Detect which cell encompasses the target text, then output its (x, y) center coordinate. 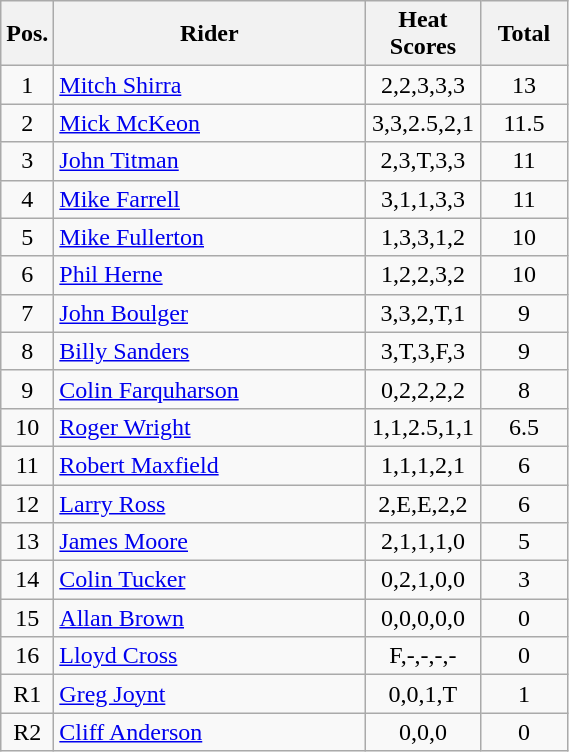
John Boulger (210, 313)
2 (28, 123)
Colin Tucker (210, 580)
1,3,3,1,2 (423, 237)
2,1,1,1,0 (423, 542)
3,3,2,T,1 (423, 313)
16 (28, 656)
2,E,E,2,2 (423, 503)
1,2,2,3,2 (423, 275)
Mike Fullerton (210, 237)
Cliff Anderson (210, 732)
R1 (28, 694)
Greg Joynt (210, 694)
1,1,2.5,1,1 (423, 427)
Rider (210, 34)
0,2,2,2,2 (423, 389)
Mike Farrell (210, 199)
Pos. (28, 34)
4 (28, 199)
Phil Herne (210, 275)
Heat Scores (423, 34)
John Titman (210, 161)
2,2,3,3,3 (423, 85)
0,0,0 (423, 732)
Mitch Shirra (210, 85)
6.5 (524, 427)
Robert Maxfield (210, 465)
15 (28, 618)
Total (524, 34)
Lloyd Cross (210, 656)
Billy Sanders (210, 351)
Allan Brown (210, 618)
F,-,-,-,- (423, 656)
R2 (28, 732)
0,0,0,0,0 (423, 618)
3,1,1,3,3 (423, 199)
3,3,2.5,2,1 (423, 123)
14 (28, 580)
11.5 (524, 123)
James Moore (210, 542)
12 (28, 503)
0,0,1,T (423, 694)
0,2,1,0,0 (423, 580)
Roger Wright (210, 427)
7 (28, 313)
2,3,T,3,3 (423, 161)
Larry Ross (210, 503)
Colin Farquharson (210, 389)
3,T,3,F,3 (423, 351)
Mick McKeon (210, 123)
1,1,1,2,1 (423, 465)
